Return the (X, Y) coordinate for the center point of the cell that contains the specified text.  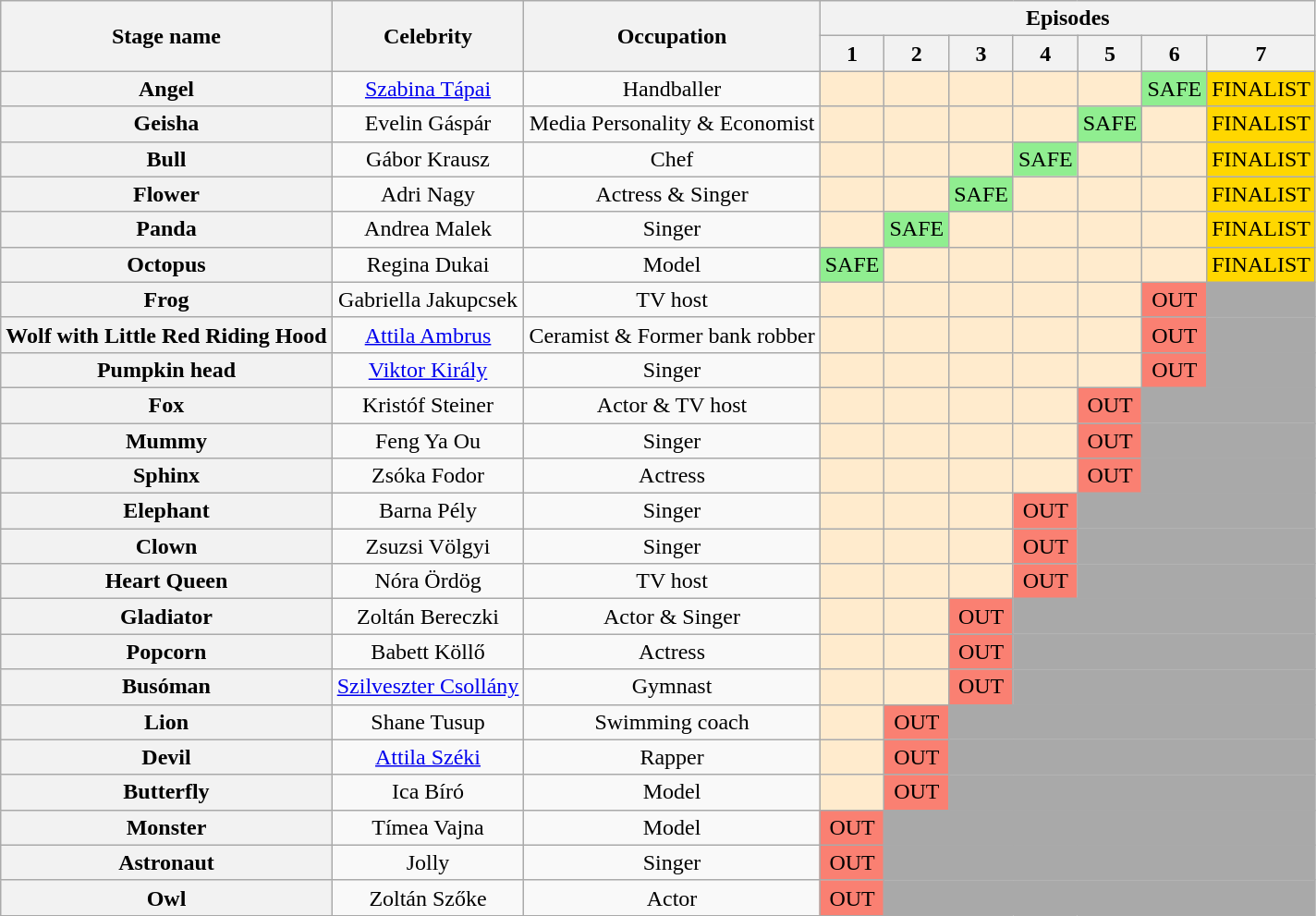
Regina Dukai (428, 264)
Mummy (166, 441)
Flower (166, 194)
Feng Ya Ou (428, 441)
Devil (166, 757)
6 (1175, 54)
Adri Nagy (428, 194)
2 (917, 54)
Zoltán Szőke (428, 898)
Octopus (166, 264)
Wolf with Little Red Riding Hood (166, 335)
Chef (672, 159)
Butterfly (166, 792)
Lion (166, 722)
Actor & Singer (672, 617)
Zoltán Bereczki (428, 617)
Kristóf Steiner (428, 405)
Heart Queen (166, 581)
Attila Széki (428, 757)
Frog (166, 299)
Nóra Ördög (428, 581)
Owl (166, 898)
Actor & TV host (672, 405)
Pumpkin head (166, 370)
Handballer (672, 89)
3 (981, 54)
Shane Tusup (428, 722)
Panda (166, 229)
Andrea Malek (428, 229)
5 (1110, 54)
Stage name (166, 36)
Swimming coach (672, 722)
Tímea Vajna (428, 827)
Gymnast (672, 687)
Evelin Gáspár (428, 124)
Geisha (166, 124)
4 (1045, 54)
Zsóka Fodor (428, 476)
Actress & Singer (672, 194)
Celebrity (428, 36)
Barna Pély (428, 511)
1 (852, 54)
Monster (166, 827)
Zsuzsi Völgyi (428, 546)
Occupation (672, 36)
Media Personality & Economist (672, 124)
Ceramist & Former bank robber (672, 335)
Babett Köllő (428, 652)
Busóman (166, 687)
Astronaut (166, 862)
Viktor Király (428, 370)
Sphinx (166, 476)
7 (1261, 54)
Bull (166, 159)
Gábor Krausz (428, 159)
Episodes (1067, 18)
Fox (166, 405)
Jolly (428, 862)
Actor (672, 898)
Szilveszter Csollány (428, 687)
Popcorn (166, 652)
Gladiator (166, 617)
Ica Bíró (428, 792)
Rapper (672, 757)
Szabina Tápai (428, 89)
Clown (166, 546)
Angel (166, 89)
Elephant (166, 511)
Attila Ambrus (428, 335)
Gabriella Jakupcsek (428, 299)
